Pinpoint the cell where the given text exists, returning its [X, Y] midpoint coordinate. 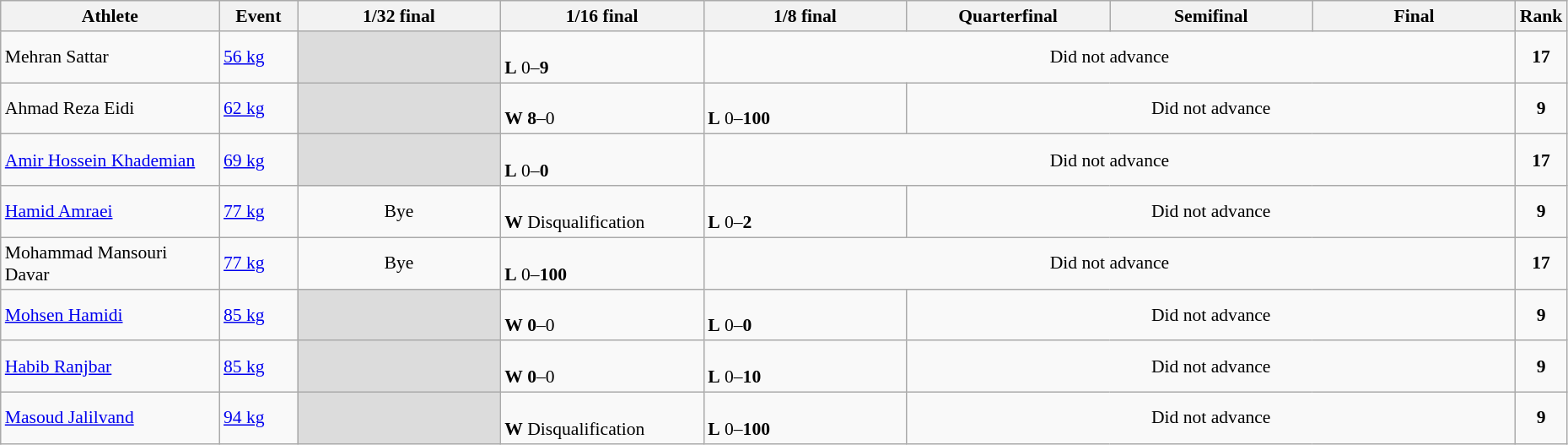
L 0–2 [805, 211]
Ahmad Reza Eidi [110, 108]
Hamid Amraei [110, 211]
Habib Ranjbar [110, 366]
Mehran Sattar [110, 57]
L 0–10 [805, 366]
56 kg [258, 57]
1/16 final [602, 16]
Athlete [110, 16]
Event [258, 16]
94 kg [258, 419]
Mohsen Hamidi [110, 314]
Rank [1542, 16]
62 kg [258, 108]
1/8 final [805, 16]
1/32 final [400, 16]
L 0–9 [602, 57]
Amir Hossein Khademian [110, 160]
Final [1414, 16]
Semifinal [1211, 16]
Mohammad Mansouri Davar [110, 263]
Masoud Jalilvand [110, 419]
69 kg [258, 160]
Quarterfinal [1009, 16]
W 8–0 [602, 108]
